Search for the cell housing the specified text and yield its (x, y) center coordinate. 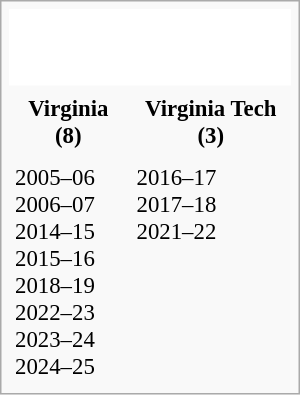
Virginia (8) (68, 122)
2005–062006–072014–152015–162018–192022–232023–242024–25 (68, 272)
Virginia Tech (3) (211, 122)
2016–172017–182021–22 (211, 272)
